Extract the [X, Y] coordinate from the center of the cell holding the provided text.  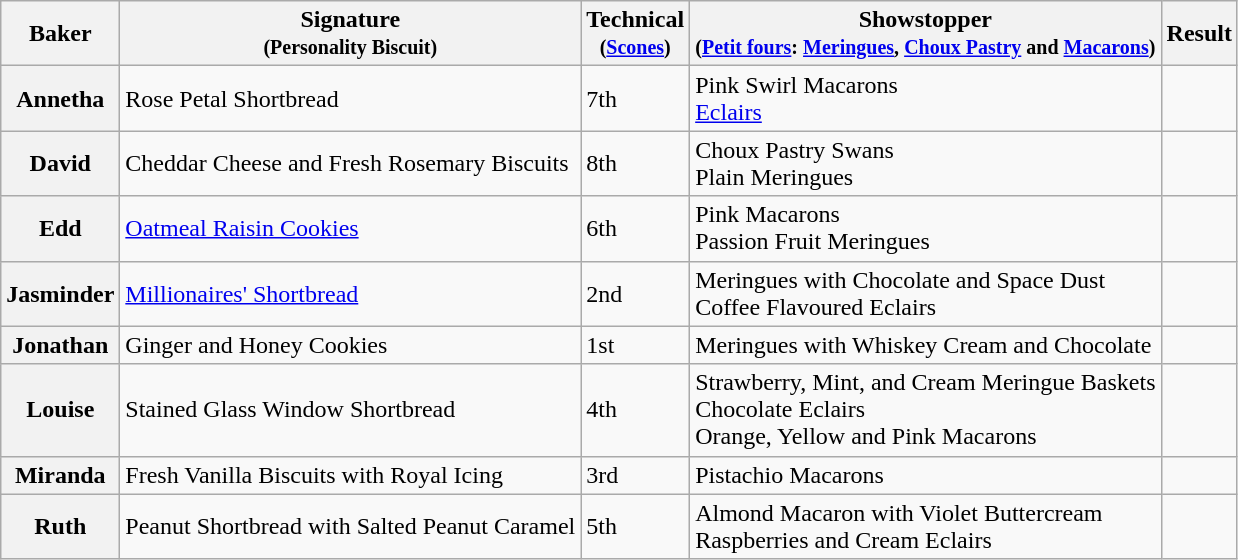
2nd [636, 294]
Edd [60, 228]
Miranda [60, 475]
Rose Petal Shortbread [350, 98]
Millionaires' Shortbread [350, 294]
Result [1199, 34]
Annetha [60, 98]
Jasminder [60, 294]
Almond Macaron with Violet ButtercreamRaspberries and Cream Eclairs [926, 526]
Strawberry, Mint, and Cream Meringue BasketsChocolate EclairsOrange, Yellow and Pink Macarons [926, 410]
Stained Glass Window Shortbread [350, 410]
Fresh Vanilla Biscuits with Royal Icing [350, 475]
Ginger and Honey Cookies [350, 345]
3rd [636, 475]
Peanut Shortbread with Salted Peanut Caramel [350, 526]
6th [636, 228]
Ruth [60, 526]
Louise [60, 410]
1st [636, 345]
Jonathan [60, 345]
Pistachio Macarons [926, 475]
7th [636, 98]
Meringues with Chocolate and Space DustCoffee Flavoured Eclairs [926, 294]
David [60, 164]
Pink Swirl MacaronsEclairs [926, 98]
Meringues with Whiskey Cream and Chocolate [926, 345]
Pink MacaronsPassion Fruit Meringues [926, 228]
Signature(Personality Biscuit) [350, 34]
Showstopper(Petit fours: Meringues, Choux Pastry and Macarons) [926, 34]
8th [636, 164]
5th [636, 526]
4th [636, 410]
Cheddar Cheese and Fresh Rosemary Biscuits [350, 164]
Technical(Scones) [636, 34]
Choux Pastry SwansPlain Meringues [926, 164]
Oatmeal Raisin Cookies [350, 228]
Baker [60, 34]
